Provide the [X, Y] coordinate of the cell's center where the given text is located.  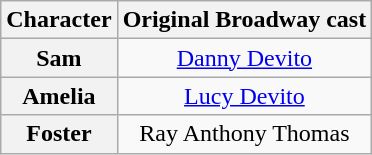
Sam [59, 58]
Amelia [59, 96]
Character [59, 20]
Ray Anthony Thomas [244, 134]
Danny Devito [244, 58]
Lucy Devito [244, 96]
Original Broadway cast [244, 20]
Foster [59, 134]
